Return the (X, Y) coordinate for the center point of the cell that contains the specified text.  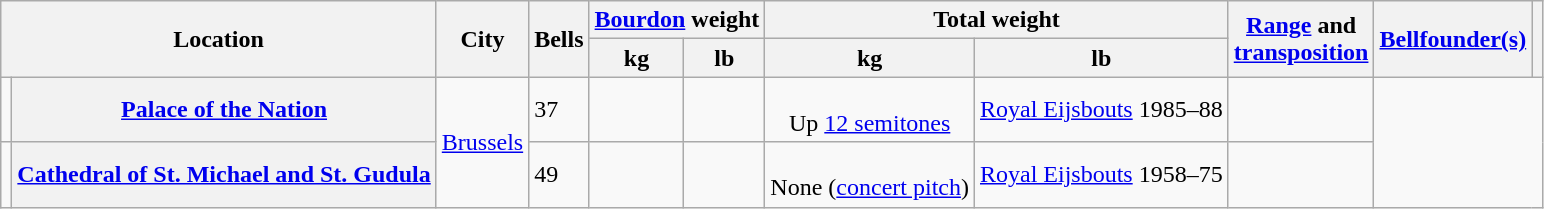
Palace of the Nation (224, 110)
City (482, 39)
Royal Eijsbouts 1958–75 (1101, 174)
Bourdon weight (677, 20)
37 (559, 110)
None (concert pitch) (870, 174)
Range andtransposition (1301, 39)
Brussels (482, 142)
Cathedral of St. Michael and St. Gudula (224, 174)
Royal Eijsbouts 1985–88 (1101, 110)
Bells (559, 39)
Location (219, 39)
Bellfounder(s) (1453, 39)
49 (559, 174)
Up 12 semitones (870, 110)
Total weight (996, 20)
